Search for the cell housing the specified text and yield its (x, y) center coordinate. 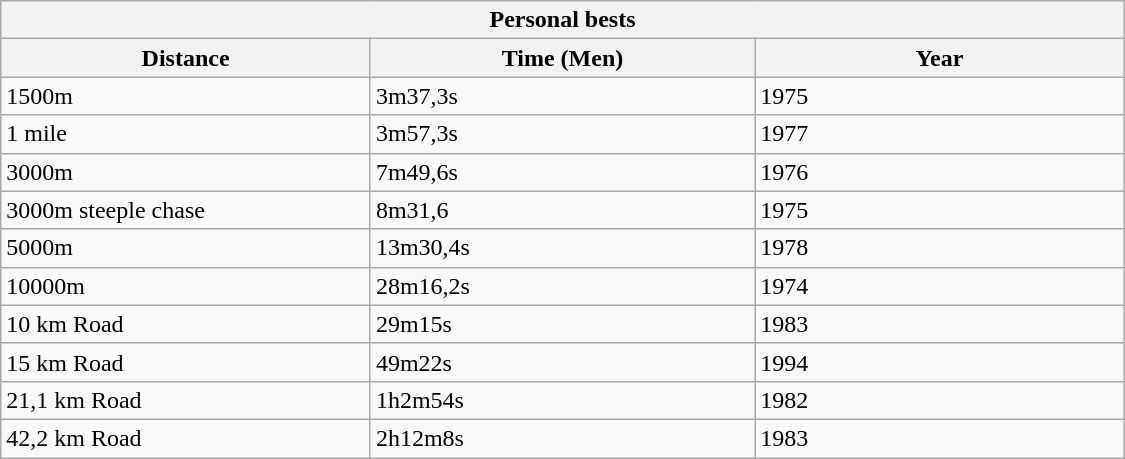
1976 (940, 172)
1h2m54s (562, 400)
1978 (940, 248)
5000m (186, 248)
8m31,6 (562, 210)
1974 (940, 286)
21,1 km Road (186, 400)
13m30,4s (562, 248)
15 km Road (186, 362)
28m16,2s (562, 286)
1500m (186, 96)
49m22s (562, 362)
Year (940, 58)
29m15s (562, 324)
1 mile (186, 134)
2h12m8s (562, 438)
1977 (940, 134)
3000m (186, 172)
42,2 km Road (186, 438)
3m57,3s (562, 134)
Personal bests (563, 20)
7m49,6s (562, 172)
Distance (186, 58)
10000m (186, 286)
1994 (940, 362)
3000m steeple chase (186, 210)
3m37,3s (562, 96)
1982 (940, 400)
10 km Road (186, 324)
Time (Men) (562, 58)
